Pinpoint the cell where the given text exists, returning its (X, Y) midpoint coordinate. 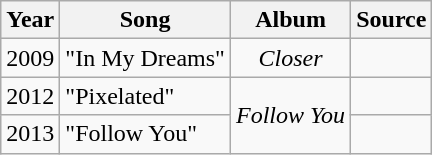
"Pixelated" (146, 96)
"In My Dreams" (146, 58)
Source (392, 20)
Year (30, 20)
Follow You (290, 115)
Song (146, 20)
2013 (30, 134)
2012 (30, 96)
Closer (290, 58)
"Follow You" (146, 134)
2009 (30, 58)
Album (290, 20)
